Detect which cell encompasses the target text, then output its (x, y) center coordinate. 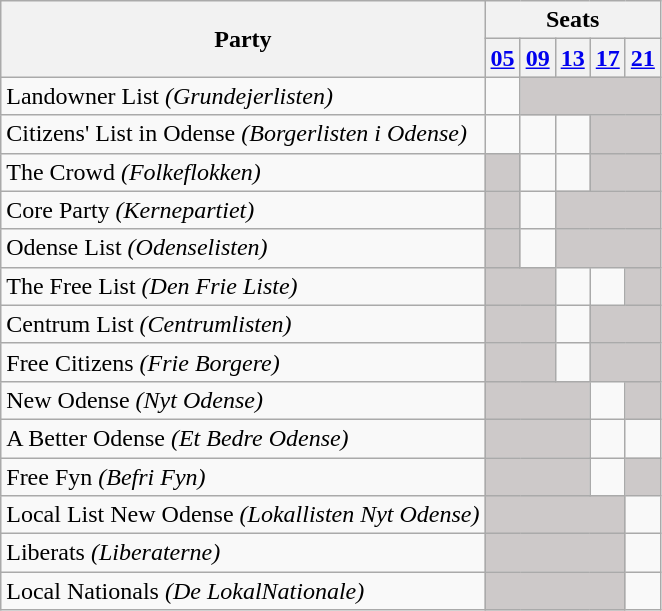
New Odense (Nyt Odense) (243, 400)
Centrum List (Centrumlisten) (243, 324)
The Free List (Den Frie Liste) (243, 286)
Landowner List (Grundejerlisten) (243, 96)
The Crowd (Folkeflokken) (243, 172)
Citizens' List in Odense (Borgerlisten i Odense) (243, 134)
Local Nationals (De LokalNationale) (243, 591)
05 (502, 58)
Free Citizens (Frie Borgere) (243, 362)
Free Fyn (Befri Fyn) (243, 477)
21 (642, 58)
A Better Odense (Et Bedre Odense) (243, 438)
09 (538, 58)
Core Party (Kernepartiet) (243, 210)
Seats (572, 20)
17 (608, 58)
Party (243, 39)
Liberats (Liberaterne) (243, 553)
Local List New Odense (Lokallisten Nyt Odense) (243, 515)
13 (572, 58)
Odense List (Odenselisten) (243, 248)
